Output the (X, Y) coordinate of the center of the cell containing the given text.  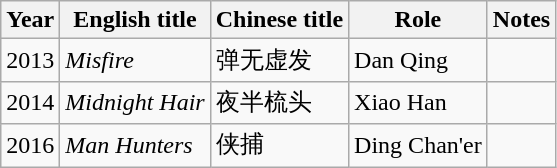
Man Hunters (135, 146)
Notes (521, 20)
Xiao Han (418, 102)
2013 (30, 60)
2014 (30, 102)
Year (30, 20)
Role (418, 20)
Misfire (135, 60)
Ding Chan'er (418, 146)
Chinese title (279, 20)
夜半梳头 (279, 102)
Midnight Hair (135, 102)
弹无虚发 (279, 60)
2016 (30, 146)
侠捕 (279, 146)
Dan Qing (418, 60)
English title (135, 20)
